Determine the [x, y] coordinate at the center of the cell enclosing the given text.  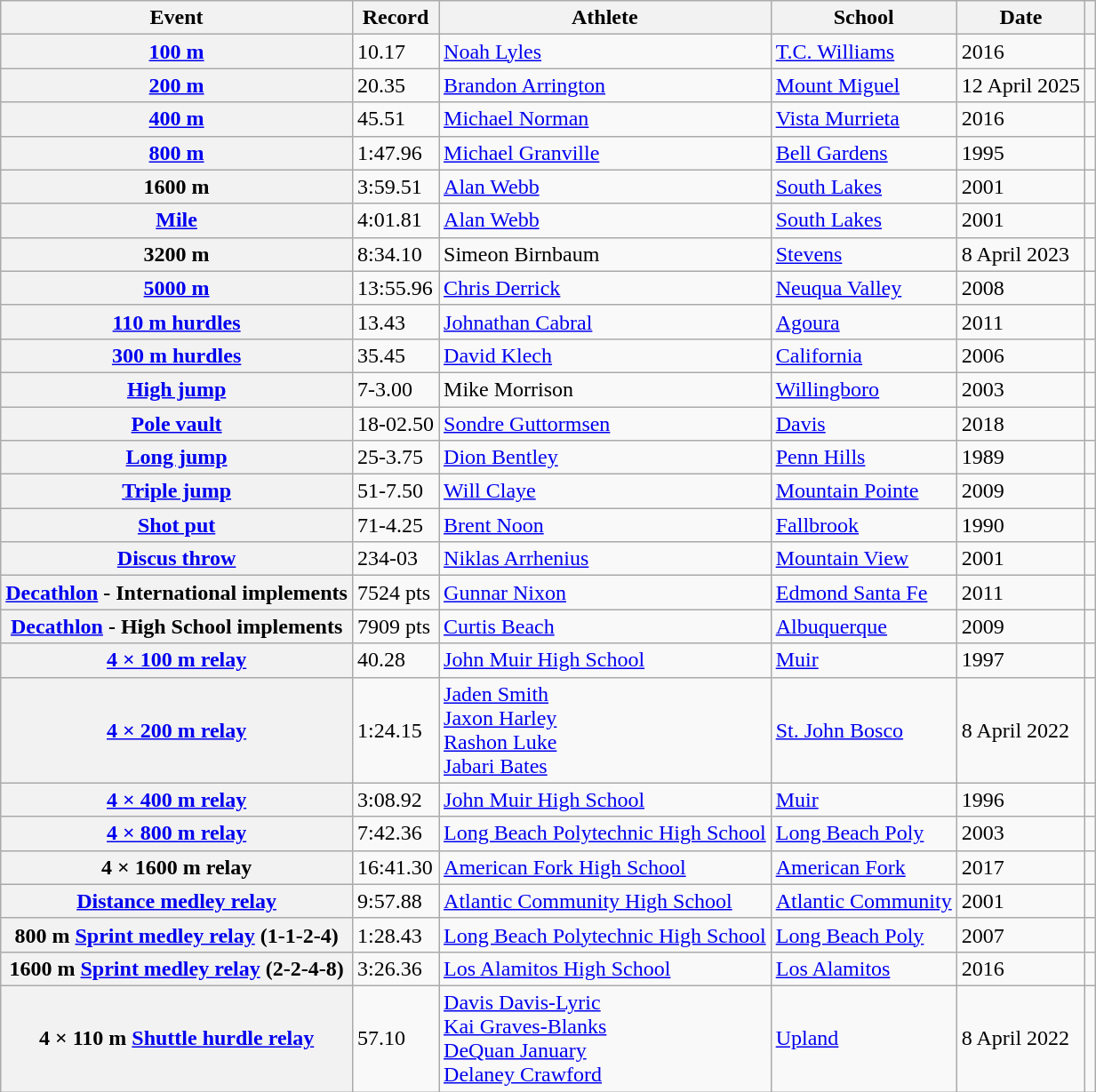
Johnathan Cabral [605, 322]
3:26.36 [395, 968]
Los Alamitos High School [605, 968]
13.43 [395, 322]
Jaden SmithJaxon HarleyRashon LukeJabari Bates [605, 730]
Niklas Arrhenius [605, 559]
Distance medley relay [177, 901]
Triple jump [177, 491]
25-3.75 [395, 458]
2006 [1020, 355]
Long jump [177, 458]
Los Alamitos [864, 968]
20.35 [395, 85]
4 × 1600 m relay [177, 867]
Date [1020, 18]
St. John Bosco [864, 730]
800 m Sprint medley relay (1-1-2-4) [177, 935]
10.17 [395, 52]
Event [177, 18]
Gunnar Nixon [605, 593]
110 m hurdles [177, 322]
2008 [1020, 288]
1990 [1020, 525]
4 × 200 m relay [177, 730]
Pole vault [177, 424]
2017 [1020, 867]
David Klech [605, 355]
1995 [1020, 153]
1989 [1020, 458]
1:24.15 [395, 730]
Mountain Pointe [864, 491]
Edmond Santa Fe [864, 593]
3:59.51 [395, 187]
2007 [1020, 935]
Noah Lyles [605, 52]
35.45 [395, 355]
51-7.50 [395, 491]
13:55.96 [395, 288]
Davis [864, 424]
2018 [1020, 424]
Discus throw [177, 559]
8:34.10 [395, 254]
Brent Noon [605, 525]
18-02.50 [395, 424]
7:42.36 [395, 833]
234-03 [395, 559]
Decathlon - International implements [177, 593]
Sondre Guttormsen [605, 424]
Bell Gardens [864, 153]
Penn Hills [864, 458]
California [864, 355]
American Fork [864, 867]
Mike Morrison [605, 389]
1997 [1020, 660]
School [864, 18]
Michael Granville [605, 153]
Atlantic Community [864, 901]
3:08.92 [395, 800]
45.51 [395, 119]
4 × 100 m relay [177, 660]
4 × 110 m Shuttle hurdle relay [177, 1038]
T.C. Williams [864, 52]
Athlete [605, 18]
Chris Derrick [605, 288]
71-4.25 [395, 525]
Brandon Arrington [605, 85]
16:41.30 [395, 867]
Record [395, 18]
Neuqua Valley [864, 288]
High jump [177, 389]
4:01.81 [395, 220]
Michael Norman [605, 119]
12 April 2025 [1020, 85]
5000 m [177, 288]
300 m hurdles [177, 355]
Stevens [864, 254]
57.10 [395, 1038]
4 × 400 m relay [177, 800]
Will Claye [605, 491]
Mile [177, 220]
8 April 2023 [1020, 254]
7-3.00 [395, 389]
Albuquerque [864, 626]
Atlantic Community High School [605, 901]
Mountain View [864, 559]
1600 m Sprint medley relay (2-2-4-8) [177, 968]
100 m [177, 52]
Agoura [864, 322]
1:28.43 [395, 935]
4 × 800 m relay [177, 833]
Decathlon - High School implements [177, 626]
Willingboro [864, 389]
1600 m [177, 187]
Curtis Beach [605, 626]
1:47.96 [395, 153]
Simeon Birnbaum [605, 254]
American Fork High School [605, 867]
Fallbrook [864, 525]
40.28 [395, 660]
Mount Miguel [864, 85]
1996 [1020, 800]
3200 m [177, 254]
400 m [177, 119]
Vista Murrieta [864, 119]
Dion Bentley [605, 458]
7524 pts [395, 593]
Davis Davis-LyricKai Graves-BlanksDeQuan JanuaryDelaney Crawford [605, 1038]
200 m [177, 85]
Shot put [177, 525]
7909 pts [395, 626]
9:57.88 [395, 901]
Upland [864, 1038]
800 m [177, 153]
